Provide the (x, y) coordinate of the cell's center where the given text is located.  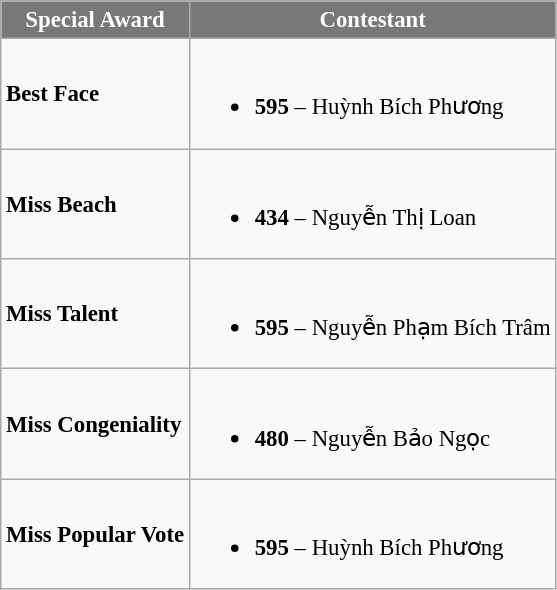
Miss Congeniality (96, 424)
Best Face (96, 94)
Miss Popular Vote (96, 534)
Miss Beach (96, 204)
434 – Nguyễn Thị Loan (372, 204)
Contestant (372, 20)
Miss Talent (96, 314)
480 – Nguyễn Bảo Ngọc (372, 424)
Special Award (96, 20)
595 – Nguyễn Phạm Bích Trâm (372, 314)
